Find where the given text appears and provide that cell's center as (X, Y) coordinate. 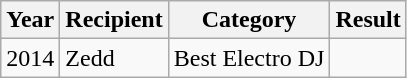
2014 (30, 58)
Category (249, 20)
Best Electro DJ (249, 58)
Recipient (114, 20)
Zedd (114, 58)
Year (30, 20)
Result (368, 20)
